Return the (x, y) coordinate for the center point of the cell that contains the specified text.  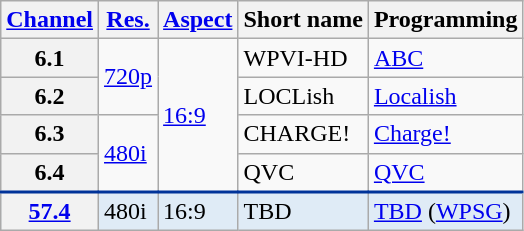
57.4 (50, 212)
6.1 (50, 58)
6.2 (50, 96)
Aspect (198, 20)
LOCLish (303, 96)
6.3 (50, 134)
TBD (WPSG) (446, 212)
ABC (446, 58)
WPVI-HD (303, 58)
Short name (303, 20)
Programming (446, 20)
Localish (446, 96)
Charge! (446, 134)
CHARGE! (303, 134)
6.4 (50, 172)
Channel (50, 20)
Res. (128, 20)
TBD (303, 212)
720p (128, 77)
